Search for the cell housing the specified text and yield its [X, Y] center coordinate. 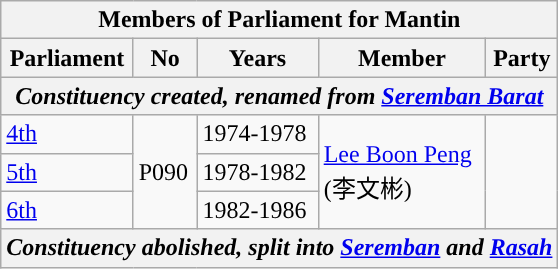
1982-1986 [258, 210]
1978-1982 [258, 172]
4th [67, 134]
Party [522, 58]
Constituency abolished, split into Seremban and Rasah [280, 248]
Lee Boon Peng (李文彬) [402, 172]
Constituency created, renamed from Seremban Barat [280, 96]
Years [258, 58]
6th [67, 210]
Members of Parliament for Mantin [280, 20]
Parliament [67, 58]
5th [67, 172]
Member [402, 58]
1974-1978 [258, 134]
P090 [165, 172]
No [165, 58]
